Determine the [x, y] coordinate at the center of the cell enclosing the given text.  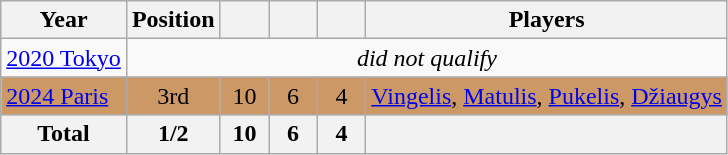
Players [547, 20]
2024 Paris [64, 96]
did not qualify [426, 58]
Position [173, 20]
3rd [173, 96]
Year [64, 20]
Vingelis, Matulis, Pukelis, Džiaugys [547, 96]
2020 Tokyo [64, 58]
Total [64, 134]
1/2 [173, 134]
